Return the [x, y] coordinate for the center point of the cell that contains the specified text.  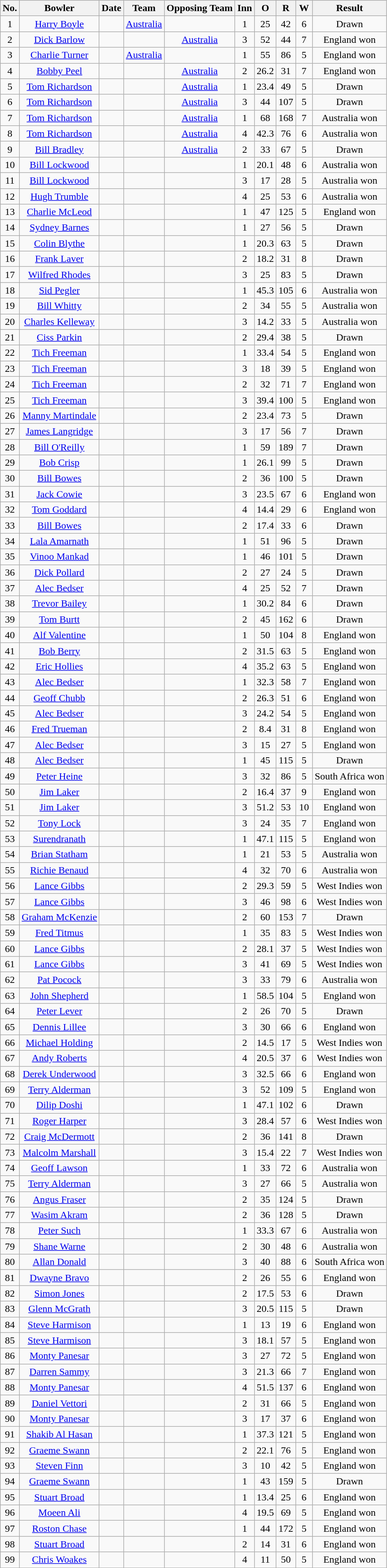
Bobby Peel [59, 71]
Brian Statham [59, 854]
Graham McKenzie [59, 917]
95 [10, 1497]
Vinoo Mankad [59, 557]
W [304, 8]
23 [10, 369]
Andy Roberts [59, 1058]
8.4 [265, 729]
Charles Kelleway [59, 322]
Sid Pegler [59, 290]
15.4 [265, 1152]
33.4 [265, 353]
Jack Cowie [59, 494]
14.4 [265, 510]
75 [10, 1183]
97 [10, 1528]
189 [286, 447]
61 [10, 964]
94 [10, 1482]
Bill Bradley [59, 149]
172 [286, 1528]
17.4 [265, 525]
42.3 [265, 133]
82 [10, 1293]
Peter Heine [59, 776]
13.4 [265, 1497]
125 [286, 212]
Eric Hollies [59, 666]
141 [286, 1136]
168 [286, 118]
159 [286, 1482]
18.1 [265, 1340]
John Shepherd [59, 996]
31.5 [265, 651]
Charlie McLeod [59, 212]
Bill O'Reilly [59, 447]
Dick Barlow [59, 40]
Craig McDermott [59, 1136]
Derek Underwood [59, 1074]
33.3 [265, 1231]
Date [111, 8]
Shakib Al Hasan [59, 1434]
18.2 [265, 259]
Dwayne Bravo [59, 1278]
65 [10, 1027]
Fred Titmus [59, 933]
12 [10, 196]
Trevor Bailey [59, 604]
Inn [244, 8]
101 [286, 557]
Wilfred Rhodes [59, 275]
Dennis Lillee [59, 1027]
Simon Jones [59, 1293]
Michael Holding [59, 1043]
128 [286, 1215]
85 [10, 1340]
24.2 [265, 714]
19.5 [265, 1513]
58.5 [265, 996]
26.1 [265, 463]
17.5 [265, 1293]
Roger Harper [59, 1121]
Dick Pollard [59, 572]
39.4 [265, 400]
Shane Warne [59, 1246]
Wasim Akram [59, 1215]
20.3 [265, 243]
162 [286, 619]
Bowler [59, 8]
51.2 [265, 807]
32.5 [265, 1074]
93 [10, 1466]
62 [10, 980]
20.1 [265, 165]
Bob Crisp [59, 463]
R [286, 8]
Tom Goddard [59, 510]
James Langridge [59, 431]
O [265, 8]
28.4 [265, 1121]
Manny Martindale [59, 415]
Moeen Ali [59, 1513]
Charlie Turner [59, 55]
23.5 [265, 494]
45.3 [265, 290]
Tony Lock [59, 823]
153 [286, 917]
14.5 [265, 1043]
Richie Benaud [59, 870]
32.3 [265, 682]
Bill Whitty [59, 306]
Steven Finn [59, 1466]
Peter Lever [59, 1011]
No. [10, 8]
Malcolm Marshall [59, 1152]
Bob Berry [59, 651]
21.3 [265, 1372]
121 [286, 1434]
Allan Donald [59, 1262]
Tom Burtt [59, 619]
Hugh Trumble [59, 196]
105 [286, 290]
Alf Valentine [59, 635]
22.1 [265, 1450]
Darren Sammy [59, 1372]
Lala Amarnath [59, 541]
14.2 [265, 322]
Chris Woakes [59, 1560]
26.2 [265, 71]
64 [10, 1011]
51.5 [265, 1387]
Sydney Barnes [59, 228]
Fred Trueman [59, 729]
Glenn McGrath [59, 1309]
Daniel Vettori [59, 1403]
Surendranath [59, 839]
35.2 [265, 666]
78 [10, 1231]
26.3 [265, 698]
16.4 [265, 792]
89 [10, 1403]
Colin Blythe [59, 243]
Angus Fraser [59, 1199]
124 [286, 1199]
28.1 [265, 948]
30.2 [265, 604]
Peter Such [59, 1231]
109 [286, 1090]
29.4 [265, 337]
91 [10, 1434]
Dilip Doshi [59, 1105]
80 [10, 1262]
74 [10, 1168]
Pat Pocock [59, 980]
Harry Boyle [59, 24]
Frank Laver [59, 259]
29.3 [265, 886]
16 [10, 259]
20 [10, 322]
37.3 [265, 1434]
90 [10, 1419]
Opposing Team [200, 8]
92 [10, 1450]
77 [10, 1215]
81 [10, 1278]
102 [286, 1105]
Ciss Parkin [59, 337]
87 [10, 1372]
Geoff Lawson [59, 1168]
Team [144, 8]
107 [286, 102]
Roston Chase [59, 1528]
137 [286, 1387]
Result [350, 8]
Geoff Chubb [59, 698]
